Capture the cell that displays the provided text and extract its (X, Y) central coordinate. 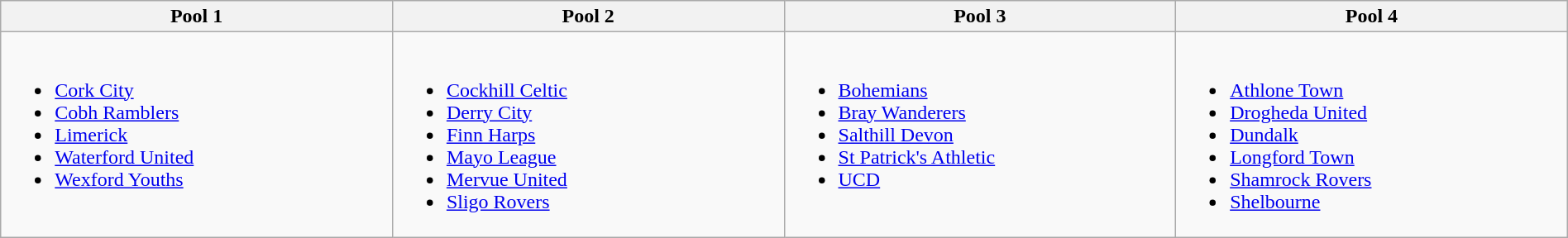
Pool 2 (588, 17)
Athlone TownDrogheda UnitedDundalkLongford TownShamrock RoversShelbourne (1372, 135)
Pool 4 (1372, 17)
Pool 3 (980, 17)
BohemiansBray WanderersSalthill DevonSt Patrick's AthleticUCD (980, 135)
Cork CityCobh RamblersLimerickWaterford UnitedWexford Youths (197, 135)
Cockhill CelticDerry CityFinn HarpsMayo LeagueMervue UnitedSligo Rovers (588, 135)
Pool 1 (197, 17)
